From the cell containing the given text, extract its center point as (X, Y) coordinate. 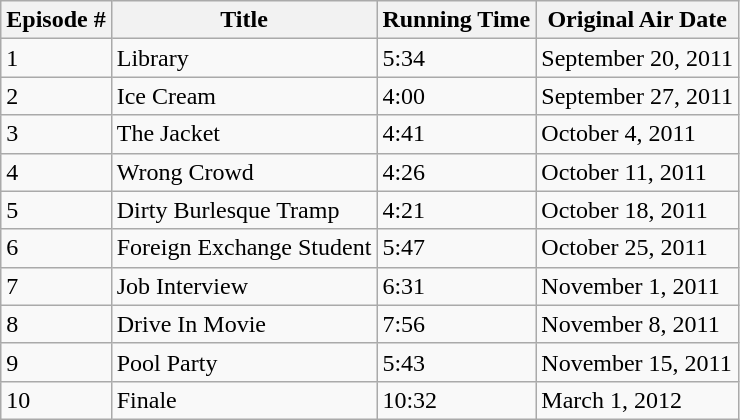
The Jacket (244, 134)
November 1, 2011 (638, 286)
March 1, 2012 (638, 400)
Original Air Date (638, 20)
5:43 (456, 362)
Dirty Burlesque Tramp (244, 210)
October 18, 2011 (638, 210)
November 8, 2011 (638, 324)
Running Time (456, 20)
4 (56, 172)
4:26 (456, 172)
10:32 (456, 400)
Library (244, 58)
4:41 (456, 134)
7 (56, 286)
2 (56, 96)
September 20, 2011 (638, 58)
Episode # (56, 20)
6:31 (456, 286)
Foreign Exchange Student (244, 248)
Wrong Crowd (244, 172)
Job Interview (244, 286)
9 (56, 362)
September 27, 2011 (638, 96)
6 (56, 248)
10 (56, 400)
October 11, 2011 (638, 172)
3 (56, 134)
Pool Party (244, 362)
Ice Cream (244, 96)
5:34 (456, 58)
November 15, 2011 (638, 362)
October 4, 2011 (638, 134)
Finale (244, 400)
4:00 (456, 96)
5:47 (456, 248)
1 (56, 58)
7:56 (456, 324)
8 (56, 324)
5 (56, 210)
October 25, 2011 (638, 248)
4:21 (456, 210)
Title (244, 20)
Drive In Movie (244, 324)
